Pinpoint the cell where the given text exists, returning its (x, y) midpoint coordinate. 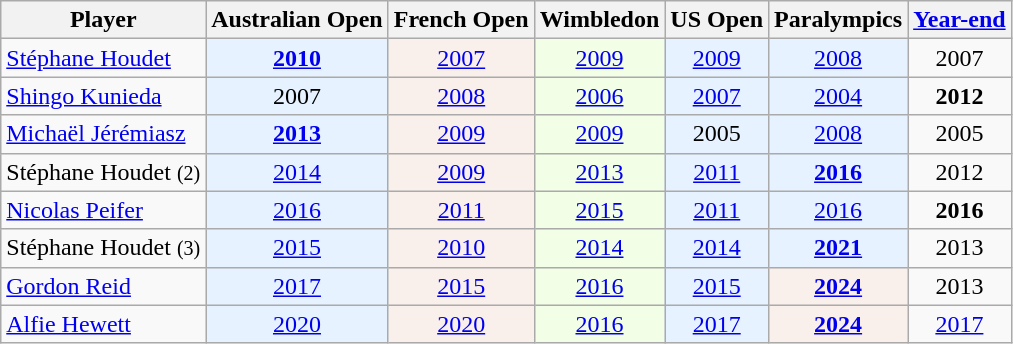
Michaël Jérémiasz (104, 134)
Alfie Hewett (104, 324)
Wimbledon (600, 20)
French Open (461, 20)
Year-end (960, 20)
Player (104, 20)
2021 (838, 248)
Australian Open (297, 20)
2006 (600, 96)
Stéphane Houdet (3) (104, 248)
2004 (838, 96)
Paralympics (838, 20)
Nicolas Peifer (104, 210)
Stéphane Houdet (2) (104, 172)
Stéphane Houdet (104, 58)
US Open (717, 20)
Shingo Kunieda (104, 96)
Gordon Reid (104, 286)
